Return [x, y] of the center of cell containing provided text 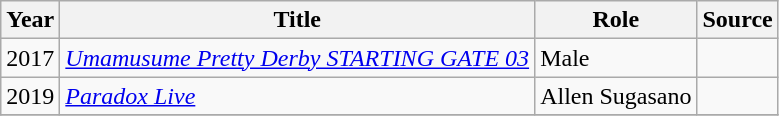
Umamusume Pretty Derby STARTING GATE 03 [298, 58]
Year [30, 20]
Role [616, 20]
2019 [30, 96]
Paradox Live [298, 96]
Allen Sugasano [616, 96]
2017 [30, 58]
Source [738, 20]
Title [298, 20]
Male [616, 58]
